Determine the (x, y) coordinate at the center of the cell enclosing the given text.  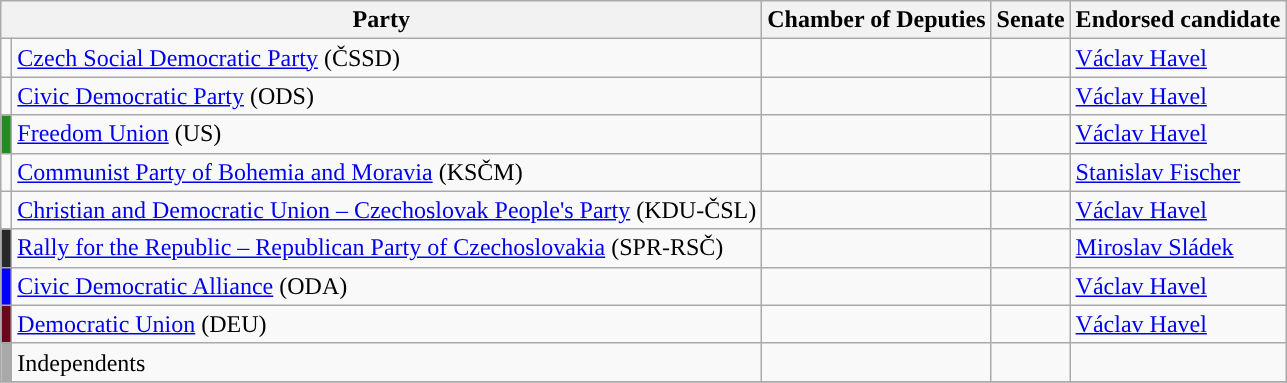
Chamber of Deputies (876, 20)
Communist Party of Bohemia and Moravia (KSČM) (387, 172)
Stanislav Fischer (1178, 172)
Civic Democratic Party (ODS) (387, 96)
Christian and Democratic Union – Czechoslovak People's Party (KDU-ČSL) (387, 210)
Miroslav Sládek (1178, 248)
Czech Social Democratic Party (ČSSD) (387, 58)
Endorsed candidate (1178, 20)
Democratic Union (DEU) (387, 324)
Freedom Union (US) (387, 134)
Party (382, 20)
Senate (1030, 20)
Independents (387, 362)
Civic Democratic Alliance (ODA) (387, 286)
Rally for the Republic – Republican Party of Czechoslovakia (SPR-RSČ) (387, 248)
